Identify which cell holds the provided text, then report its (X, Y) central coordinate. 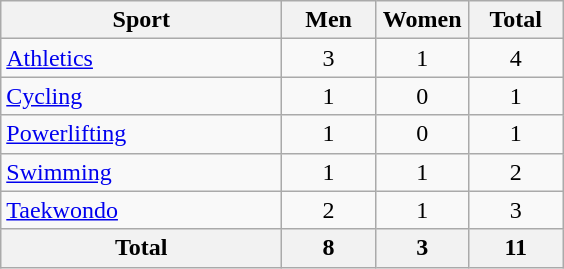
4 (516, 58)
Athletics (142, 58)
Cycling (142, 96)
Women (422, 20)
Taekwondo (142, 210)
8 (329, 248)
Men (329, 20)
11 (516, 248)
Swimming (142, 172)
Sport (142, 20)
Powerlifting (142, 134)
